Return [x, y] of the center of cell containing provided text 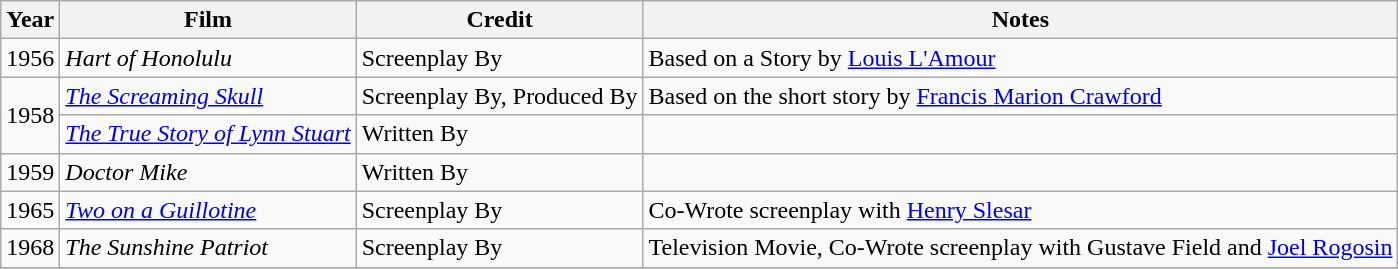
1965 [30, 210]
1958 [30, 115]
Screenplay By, Produced By [500, 96]
Doctor Mike [208, 172]
Based on a Story by Louis L'Amour [1020, 58]
1959 [30, 172]
1956 [30, 58]
Year [30, 20]
The Sunshine Patriot [208, 248]
Film [208, 20]
The Screaming Skull [208, 96]
Based on the short story by Francis Marion Crawford [1020, 96]
The True Story of Lynn Stuart [208, 134]
Co-Wrote screenplay with Henry Slesar [1020, 210]
1968 [30, 248]
Hart of Honolulu [208, 58]
Television Movie, Co-Wrote screenplay with Gustave Field and Joel Rogosin [1020, 248]
Credit [500, 20]
Notes [1020, 20]
Two on a Guillotine [208, 210]
